Output the (x, y) coordinate of the center of the cell containing the given text.  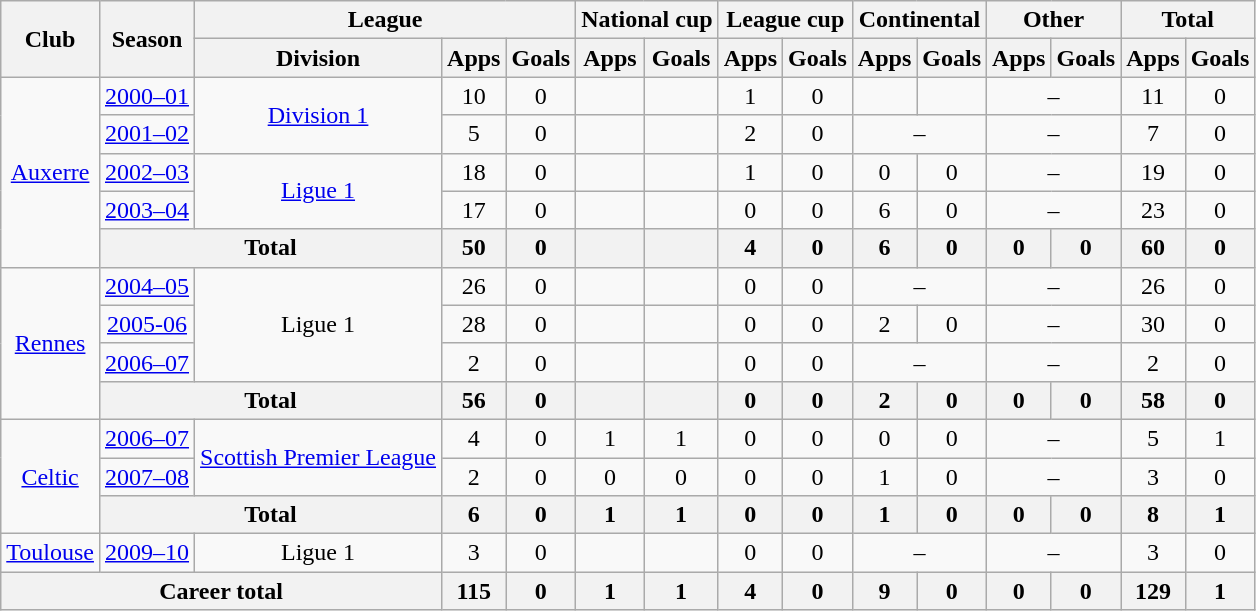
17 (474, 210)
Season (146, 39)
Scottish Premier League (318, 457)
30 (1153, 324)
Rennes (50, 343)
58 (1153, 400)
National cup (647, 20)
2009–10 (146, 553)
Other (1054, 20)
10 (474, 96)
League cup (785, 20)
28 (474, 324)
2007–08 (146, 477)
7 (1153, 134)
23 (1153, 210)
11 (1153, 96)
Toulouse (50, 553)
Auxerre (50, 172)
2001–02 (146, 134)
Celtic (50, 476)
18 (474, 172)
2003–04 (146, 210)
Career total (222, 591)
Division 1 (318, 115)
9 (884, 591)
Division (318, 58)
8 (1153, 515)
Continental (919, 20)
19 (1153, 172)
50 (474, 248)
60 (1153, 248)
League (386, 20)
2004–05 (146, 286)
56 (474, 400)
115 (474, 591)
2005-06 (146, 324)
2000–01 (146, 96)
2002–03 (146, 172)
Club (50, 39)
129 (1153, 591)
